Pinpoint the cell where the given text exists, returning its (x, y) midpoint coordinate. 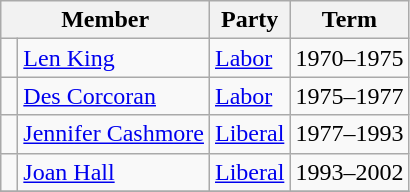
1970–1975 (350, 58)
Term (350, 20)
Des Corcoran (114, 96)
1977–1993 (350, 134)
Joan Hall (114, 172)
Party (249, 20)
Len King (114, 58)
1993–2002 (350, 172)
Jennifer Cashmore (114, 134)
1975–1977 (350, 96)
Member (106, 20)
